Pinpoint the cell where the given text exists, returning its [x, y] midpoint coordinate. 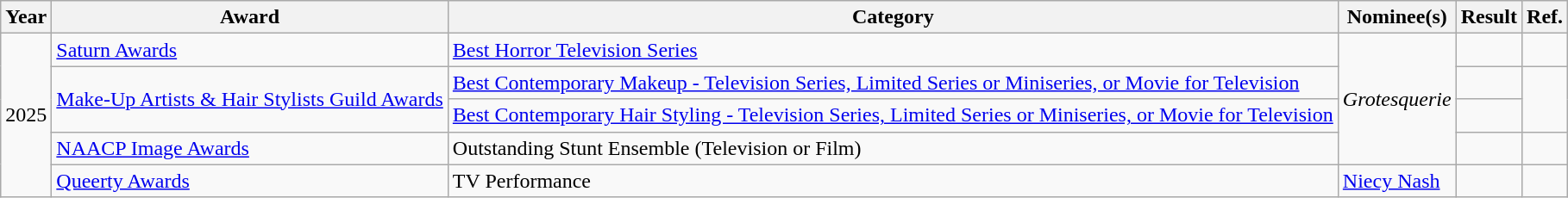
Category [893, 17]
Best Horror Television Series [893, 50]
Saturn Awards [250, 50]
Result [1489, 17]
Award [250, 17]
Outstanding Stunt Ensemble (Television or Film) [893, 148]
Make-Up Artists & Hair Stylists Guild Awards [250, 99]
Best Contemporary Makeup - Television Series, Limited Series or Miniseries, or Movie for Television [893, 83]
2025 [26, 115]
Year [26, 17]
NAACP Image Awards [250, 148]
Grotesquerie [1397, 99]
Ref. [1546, 17]
Niecy Nash [1397, 181]
Nominee(s) [1397, 17]
TV Performance [893, 181]
Queerty Awards [250, 181]
Best Contemporary Hair Styling - Television Series, Limited Series or Miniseries, or Movie for Television [893, 115]
